Pinpoint the cell where the given text exists, returning its [x, y] midpoint coordinate. 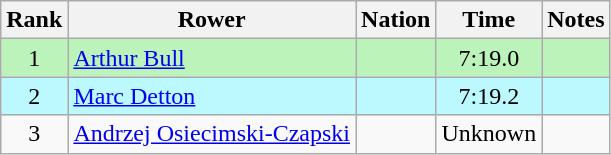
Marc Detton [212, 96]
Rank [34, 20]
2 [34, 96]
1 [34, 58]
Time [489, 20]
Unknown [489, 134]
7:19.2 [489, 96]
Arthur Bull [212, 58]
7:19.0 [489, 58]
Nation [396, 20]
3 [34, 134]
Notes [576, 20]
Rower [212, 20]
Andrzej Osiecimski-Czapski [212, 134]
